Extract the [X, Y] coordinate from the center of the cell holding the provided text.  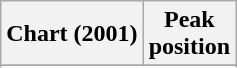
Chart (2001) [72, 34]
Peakposition [189, 34]
